Locate the cell with the specified text and output its (x, y) center coordinate. 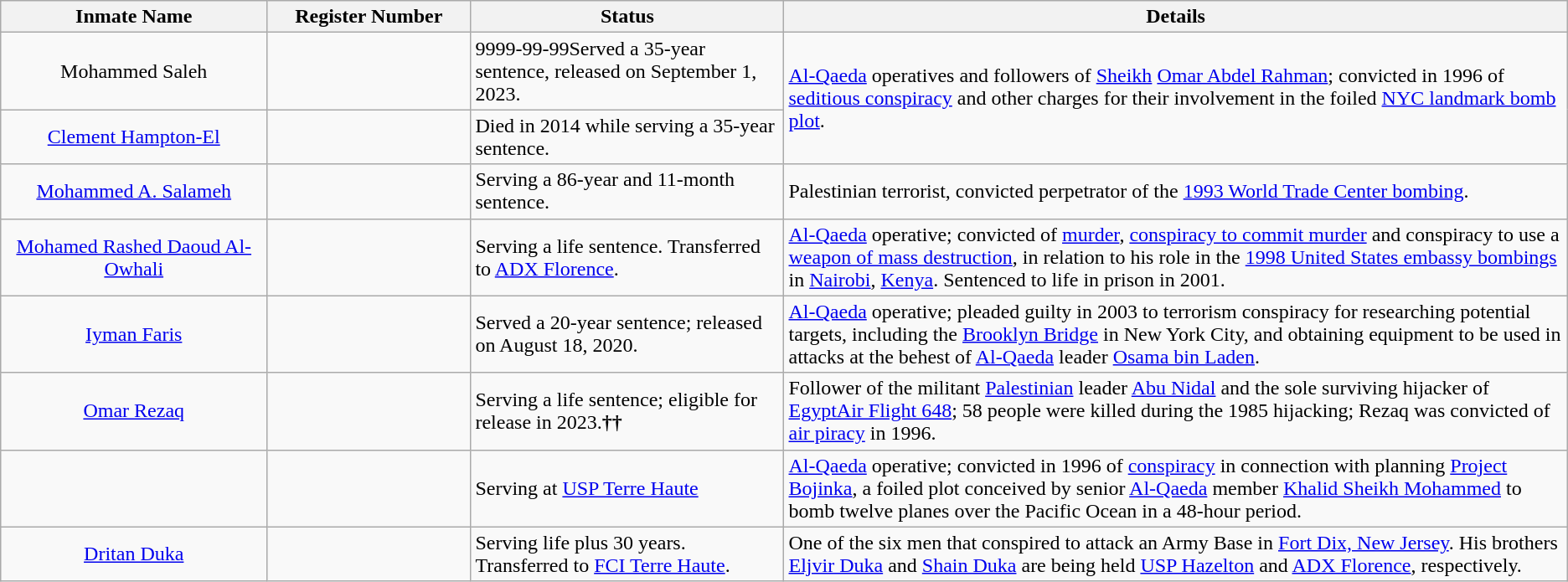
9999-99-99Served a 35-year sentence, released on September 1, 2023. (627, 71)
Mohammed Saleh (134, 71)
Mohamed Rashed Daoud Al-Owhali (134, 257)
Serving a life sentence; eligible for release in 2023.†† (627, 411)
Serving a 86-year and 11-month sentence. (627, 191)
Died in 2014 while serving a 35-year sentence. (627, 137)
Omar Rezaq (134, 411)
Mohammed A. Salameh (134, 191)
Served a 20-year sentence; released on August 18, 2020. (627, 334)
Details (1176, 17)
Dritan Duka (134, 554)
Serving at USP Terre Haute (627, 488)
Inmate Name (134, 17)
Iyman Faris (134, 334)
Palestinian terrorist, convicted perpetrator of the 1993 World Trade Center bombing. (1176, 191)
Register Number (369, 17)
Clement Hampton-El (134, 137)
Status (627, 17)
Serving a life sentence. Transferred to ADX Florence. (627, 257)
Serving life plus 30 years. Transferred to FCI Terre Haute. (627, 554)
